Capture the cell that displays the provided text and extract its (x, y) central coordinate. 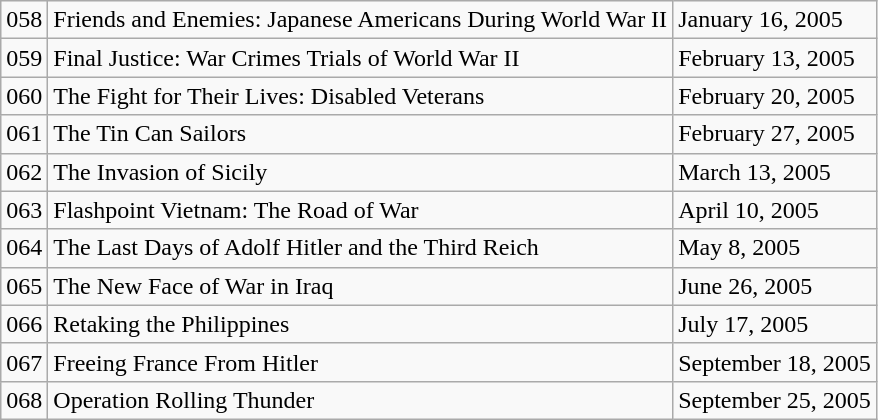
The Invasion of Sicily (360, 172)
068 (24, 400)
Freeing France From Hitler (360, 362)
067 (24, 362)
Operation Rolling Thunder (360, 400)
The Fight for Their Lives: Disabled Veterans (360, 96)
January 16, 2005 (775, 20)
April 10, 2005 (775, 210)
May 8, 2005 (775, 248)
Flashpoint Vietnam: The Road of War (360, 210)
September 18, 2005 (775, 362)
065 (24, 286)
059 (24, 58)
March 13, 2005 (775, 172)
Retaking the Philippines (360, 324)
066 (24, 324)
June 26, 2005 (775, 286)
060 (24, 96)
Friends and Enemies: Japanese Americans During World War II (360, 20)
The Last Days of Adolf Hitler and the Third Reich (360, 248)
058 (24, 20)
064 (24, 248)
062 (24, 172)
Final Justice: War Crimes Trials of World War II (360, 58)
February 20, 2005 (775, 96)
February 13, 2005 (775, 58)
063 (24, 210)
The Tin Can Sailors (360, 134)
September 25, 2005 (775, 400)
061 (24, 134)
The New Face of War in Iraq (360, 286)
July 17, 2005 (775, 324)
February 27, 2005 (775, 134)
